Extract the [x, y] coordinate from the center of the cell holding the provided text.  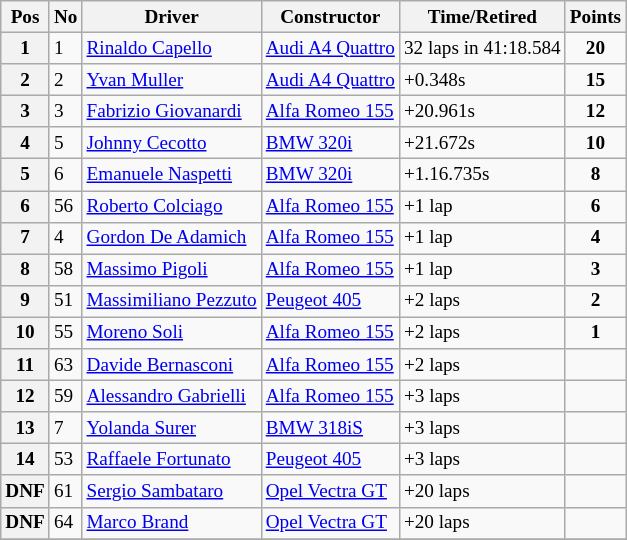
Gordon De Adamich [172, 238]
13 [26, 428]
Time/Retired [482, 17]
Yolanda Surer [172, 428]
32 laps in 41:18.584 [482, 48]
+20.961s [482, 111]
59 [66, 396]
Massimiliano Pezzuto [172, 301]
Alessandro Gabrielli [172, 396]
63 [66, 365]
+21.672s [482, 143]
Raffaele Fortunato [172, 460]
53 [66, 460]
Johnny Cecotto [172, 143]
Driver [172, 17]
20 [595, 48]
Moreno Soli [172, 333]
14 [26, 460]
55 [66, 333]
Rinaldo Capello [172, 48]
Massimo Pigoli [172, 270]
Yvan Muller [172, 80]
51 [66, 301]
Constructor [330, 17]
11 [26, 365]
Marco Brand [172, 523]
Roberto Colciago [172, 206]
Points [595, 17]
Emanuele Naspetti [172, 175]
+1.16.735s [482, 175]
Davide Bernasconi [172, 365]
BMW 318iS [330, 428]
+0.348s [482, 80]
58 [66, 270]
56 [66, 206]
Sergio Sambataro [172, 491]
No [66, 17]
64 [66, 523]
15 [595, 80]
9 [26, 301]
Fabrizio Giovanardi [172, 111]
Pos [26, 17]
61 [66, 491]
